Scan for the cell matching the given text and deliver its [X, Y] coordinate at center. 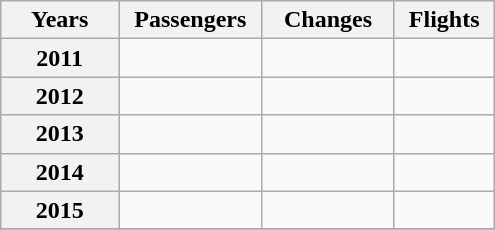
Passengers [190, 20]
2012 [60, 96]
Changes [328, 20]
2014 [60, 172]
2015 [60, 210]
2011 [60, 58]
Flights [444, 20]
2013 [60, 134]
Years [60, 20]
